From the cell containing the given text, extract its center point as (X, Y) coordinate. 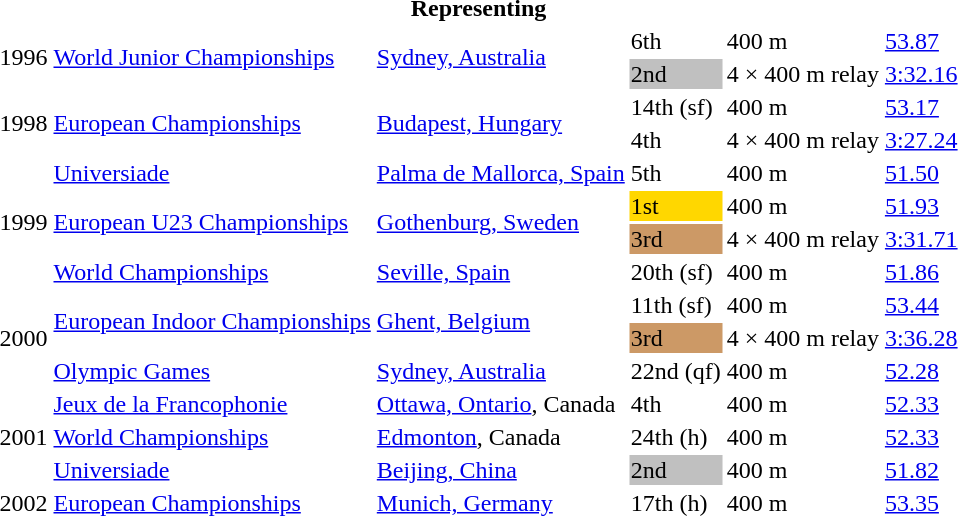
6th (676, 41)
European Indoor Championships (212, 322)
Jeux de la Francophonie (212, 404)
11th (sf) (676, 305)
14th (sf) (676, 107)
European U23 Championships (212, 222)
Palma de Mallorca, Spain (500, 173)
Seville, Spain (500, 272)
Edmonton, Canada (500, 437)
24th (h) (676, 437)
1st (676, 206)
World Junior Championships (212, 58)
Gothenburg, Sweden (500, 222)
20th (sf) (676, 272)
Olympic Games (212, 371)
22nd (qf) (676, 371)
Ottawa, Ontario, Canada (500, 404)
European Championships (212, 124)
Budapest, Hungary (500, 124)
Beijing, China (500, 470)
5th (676, 173)
Ghent, Belgium (500, 322)
